Output the (X, Y) coordinate of the center of the cell containing the given text.  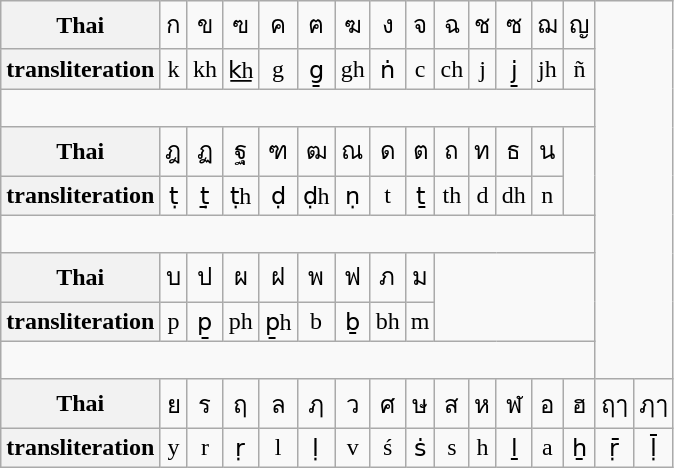
ṭ (174, 196)
ṭ̱ (204, 196)
v (352, 448)
ฅ (316, 26)
ก (174, 26)
ข (204, 26)
ย (174, 404)
ph (240, 322)
ห (483, 404)
r (204, 448)
ซ (514, 26)
ฮ (579, 404)
ษ (420, 404)
g (278, 69)
ṡ (420, 448)
ฉ (452, 26)
ส (452, 404)
jh (547, 69)
ṭh (240, 196)
ด (388, 152)
p̱ (204, 322)
ฐ (240, 152)
ṝ (614, 448)
ฤ (240, 404)
จ (420, 26)
ñ (579, 69)
อ (547, 404)
ร (204, 404)
ศ (388, 404)
ต (420, 152)
ฝ (278, 278)
ṯ (420, 196)
พ (316, 278)
ฎ (174, 152)
ท (483, 152)
ḷ (316, 448)
ฤๅ (614, 404)
h (483, 448)
ḍh (316, 196)
ฦ (316, 404)
ḇ (352, 322)
j (483, 69)
ḍ (278, 196)
a (547, 448)
ẖ (579, 448)
น (547, 152)
g̱ (316, 69)
ช (483, 26)
b (316, 322)
ฦๅ (654, 404)
ผ (240, 278)
k (174, 69)
ḹ (654, 448)
ṅ (388, 69)
ณ (352, 152)
ฏ (204, 152)
ญ (579, 26)
ป (204, 278)
gh (352, 69)
ฑ (278, 152)
y (174, 448)
n (547, 196)
ถ (452, 152)
p̱h (278, 322)
l (278, 448)
ṇ (352, 196)
ฃ (240, 26)
ś (388, 448)
ค (278, 26)
ธ (514, 152)
ง (388, 26)
bh (388, 322)
dh (514, 196)
ฬ (514, 404)
d (483, 196)
ṛ (240, 448)
บ (174, 278)
p (174, 322)
ม (420, 278)
ฟ (352, 278)
kh (204, 69)
ch (452, 69)
ภ (388, 278)
ว (352, 404)
k͟h (240, 69)
ฆ (352, 26)
ฌ (547, 26)
ฒ (316, 152)
ḻ (514, 448)
j̱ (514, 69)
ล (278, 404)
c (420, 69)
s (452, 448)
t (388, 196)
m (420, 322)
th (452, 196)
